Find where the given text appears and provide that cell's center as [X, Y] coordinate. 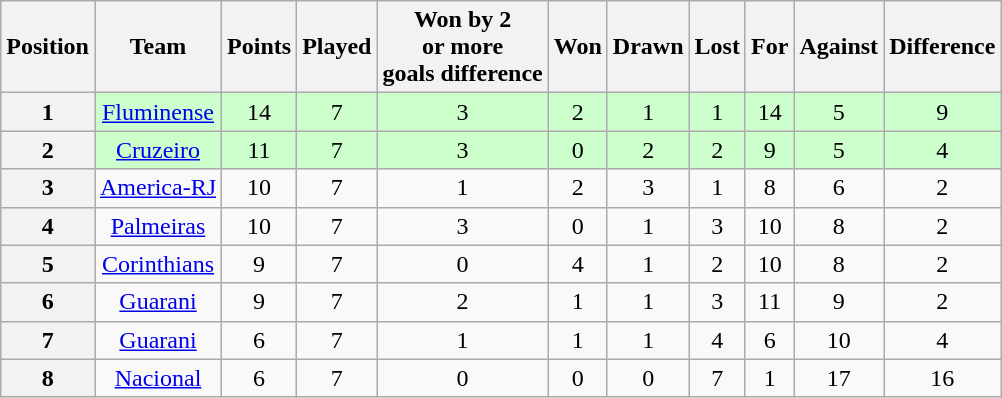
Nacional [158, 378]
Points [260, 47]
Palmeiras [158, 226]
For [769, 47]
Won [578, 47]
Fluminense [158, 112]
Cruzeiro [158, 150]
Won by 2 or more goals difference [462, 47]
Difference [942, 47]
Position [48, 47]
America-RJ [158, 188]
Drawn [648, 47]
Against [839, 47]
16 [942, 378]
Played [337, 47]
Lost [717, 47]
17 [839, 378]
Team [158, 47]
Corinthians [158, 264]
